Provide the [X, Y] coordinate of the cell's center where the given text is located.  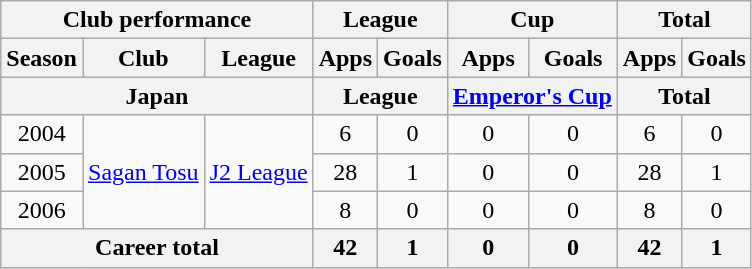
Season [42, 58]
Japan [157, 96]
Sagan Tosu [143, 172]
2005 [42, 172]
Emperor's Cup [532, 96]
2004 [42, 134]
J2 League [258, 172]
2006 [42, 210]
Club performance [157, 20]
Cup [532, 20]
Club [143, 58]
Career total [157, 248]
